Pinpoint the cell where the given text exists, returning its [x, y] midpoint coordinate. 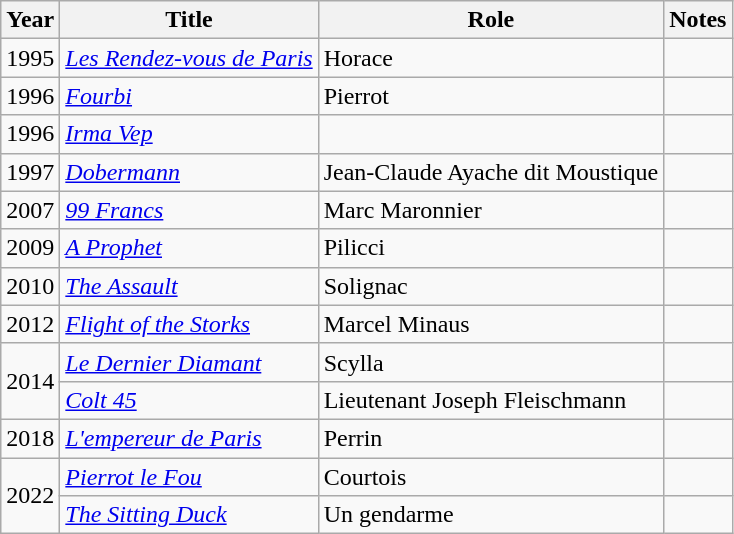
Les Rendez-vous de Paris [189, 58]
Le Dernier Diamant [189, 362]
1995 [30, 58]
2022 [30, 496]
Title [189, 20]
2012 [30, 324]
Year [30, 20]
Dobermann [189, 172]
Lieutenant Joseph Fleischmann [490, 400]
Horace [490, 58]
A Prophet [189, 248]
Marcel Minaus [490, 324]
Colt 45 [189, 400]
2009 [30, 248]
2010 [30, 286]
Marc Maronnier [490, 210]
2014 [30, 381]
The Assault [189, 286]
Flight of the Storks [189, 324]
99 Francs [189, 210]
L'empereur de Paris [189, 438]
2007 [30, 210]
Perrin [490, 438]
Notes [698, 20]
Pilicci [490, 248]
Courtois [490, 477]
1997 [30, 172]
Fourbi [189, 96]
The Sitting Duck [189, 515]
Solignac [490, 286]
2018 [30, 438]
Irma Vep [189, 134]
Jean-Claude Ayache dit Moustique [490, 172]
Role [490, 20]
Pierrot [490, 96]
Pierrot le Fou [189, 477]
Un gendarme [490, 515]
Scylla [490, 362]
